Provide the (X, Y) coordinate of the cell's center where the given text is located.  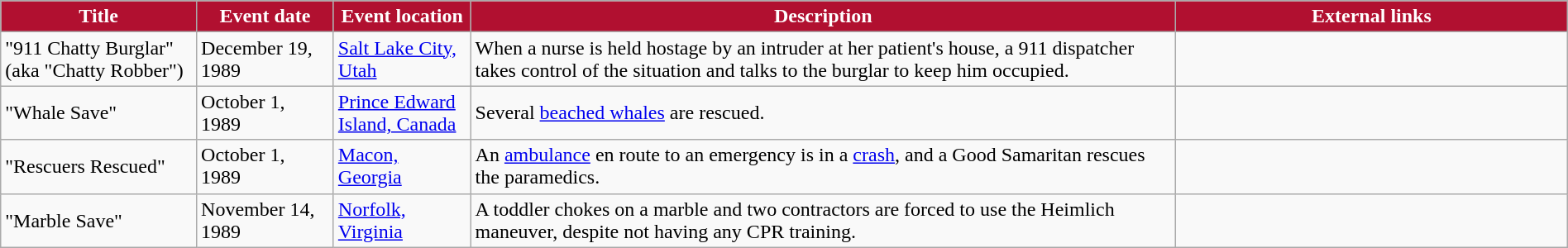
"Marble Save" (99, 220)
Several beached whales are rescued. (824, 112)
"Whale Save" (99, 112)
Title (99, 17)
December 19, 1989 (265, 60)
An ambulance en route to an emergency is in a crash, and a Good Samaritan rescues the paramedics. (824, 167)
Salt Lake City, Utah (402, 60)
November 14, 1989 (265, 220)
"Rescuers Rescued" (99, 167)
"911 Chatty Burglar" (aka "Chatty Robber") (99, 60)
Event location (402, 17)
Prince Edward Island, Canada (402, 112)
A toddler chokes on a marble and two contractors are forced to use the Heimlich maneuver, despite not having any CPR training. (824, 220)
Event date (265, 17)
Norfolk, Virginia (402, 220)
External links (1372, 17)
Macon, Georgia (402, 167)
Description (824, 17)
